Return the [X, Y] coordinate for the center point of the cell that contains the specified text.  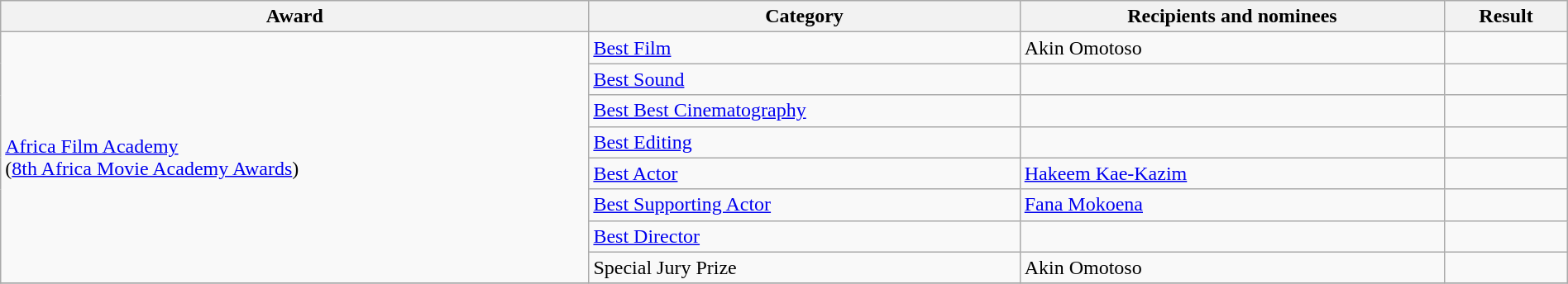
Hakeem Kae-Kazim [1232, 173]
Award [294, 17]
Recipients and nominees [1232, 17]
Fana Mokoena [1232, 205]
Best Editing [804, 142]
Special Jury Prize [804, 267]
Best Director [804, 236]
Category [804, 17]
Best Supporting Actor [804, 205]
Best Sound [804, 79]
Best Actor [804, 173]
Africa Film Academy (8th Africa Movie Academy Awards) [294, 158]
Result [1506, 17]
Best Film [804, 48]
Best Best Cinematography [804, 111]
